Search for the cell housing the specified text and yield its (x, y) center coordinate. 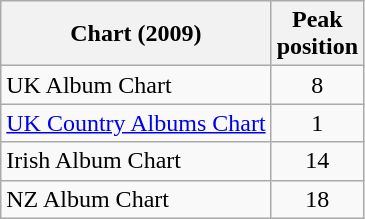
Irish Album Chart (136, 161)
UK Album Chart (136, 85)
14 (317, 161)
Chart (2009) (136, 34)
UK Country Albums Chart (136, 123)
18 (317, 199)
Peakposition (317, 34)
1 (317, 123)
NZ Album Chart (136, 199)
8 (317, 85)
